Output the (X, Y) coordinate of the center of the cell containing the given text.  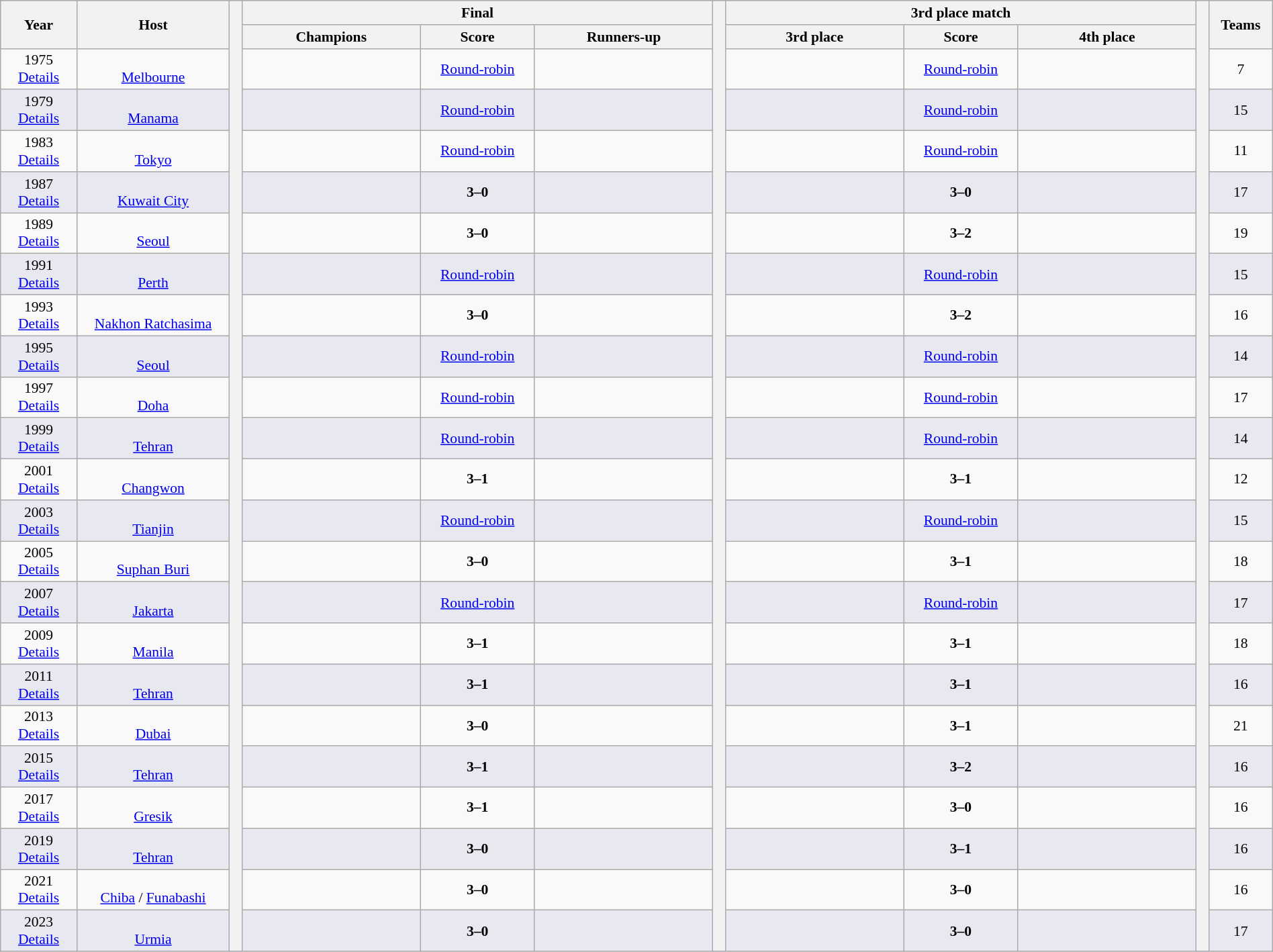
1995Details (39, 356)
4th place (1106, 37)
2009Details (39, 643)
2021Details (39, 890)
Jakarta (153, 603)
Gresik (153, 808)
Doha (153, 397)
12 (1241, 479)
3rd place match (961, 13)
Melbourne (153, 68)
Teams (1241, 24)
2001Details (39, 479)
2023Details (39, 931)
1989Details (39, 234)
Urmia (153, 931)
1979Details (39, 110)
Manila (153, 643)
19 (1241, 234)
Tokyo (153, 152)
Tianjin (153, 521)
1997Details (39, 397)
1987Details (39, 192)
Manama (153, 110)
Champions (332, 37)
1975Details (39, 68)
Chiba / Funabashi (153, 890)
Dubai (153, 725)
1999Details (39, 439)
2011Details (39, 685)
Changwon (153, 479)
Runners-up (623, 37)
1993Details (39, 316)
2019Details (39, 849)
11 (1241, 152)
1983Details (39, 152)
Kuwait City (153, 192)
21 (1241, 725)
2013Details (39, 725)
7 (1241, 68)
2015Details (39, 767)
Year (39, 24)
Nakhon Ratchasima (153, 316)
2017Details (39, 808)
2007Details (39, 603)
3rd place (815, 37)
Final (478, 13)
Suphan Buri (153, 561)
Host (153, 24)
1991Details (39, 274)
2003Details (39, 521)
Perth (153, 274)
2005Details (39, 561)
